Determine the [x, y] coordinate at the center of the cell enclosing the given text.  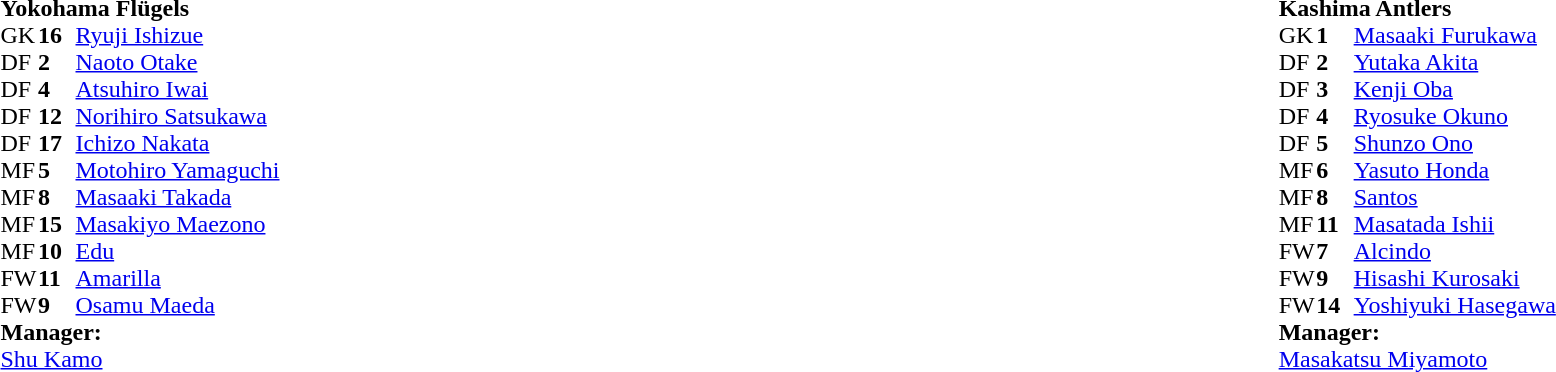
Naoto Otake [178, 62]
Ryuji Ishizue [178, 36]
16 [57, 36]
Masakiyo Maezono [178, 224]
Santos [1455, 198]
Hisashi Kurosaki [1455, 278]
Yutaka Akita [1455, 62]
Masaaki Furukawa [1455, 36]
Alcindo [1455, 252]
Ryosuke Okuno [1455, 116]
Edu [178, 252]
Yasuto Honda [1455, 170]
Atsuhiro Iwai [178, 90]
Ichizo Nakata [178, 144]
Motohiro Yamaguchi [178, 170]
3 [1335, 90]
Masatada Ishii [1455, 224]
15 [57, 224]
Amarilla [178, 278]
6 [1335, 170]
Shunzo Ono [1455, 144]
12 [57, 116]
7 [1335, 252]
Norihiro Satsukawa [178, 116]
10 [57, 252]
17 [57, 144]
14 [1335, 306]
1 [1335, 36]
Masaaki Takada [178, 198]
Kenji Oba [1455, 90]
Osamu Maeda [178, 306]
Yoshiyuki Hasegawa [1455, 306]
